Output the [X, Y] coordinate of the center of the cell containing the given text.  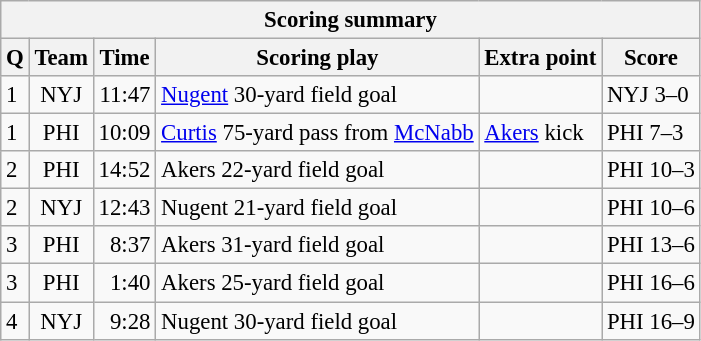
8:37 [124, 245]
PHI 10–3 [652, 170]
PHI 13–6 [652, 245]
Akers kick [540, 133]
Team [61, 58]
PHI 16–6 [652, 283]
Akers 22-yard field goal [318, 170]
11:47 [124, 95]
Curtis 75-yard pass from McNabb [318, 133]
1:40 [124, 283]
PHI 7–3 [652, 133]
10:09 [124, 133]
PHI 16–9 [652, 321]
Akers 25-yard field goal [318, 283]
Akers 31-yard field goal [318, 245]
4 [15, 321]
12:43 [124, 208]
NYJ 3–0 [652, 95]
Scoring play [318, 58]
PHI 10–6 [652, 208]
Q [15, 58]
Time [124, 58]
9:28 [124, 321]
Extra point [540, 58]
Score [652, 58]
Scoring summary [350, 20]
14:52 [124, 170]
Nugent 21-yard field goal [318, 208]
